Detect which cell encompasses the target text, then output its (x, y) center coordinate. 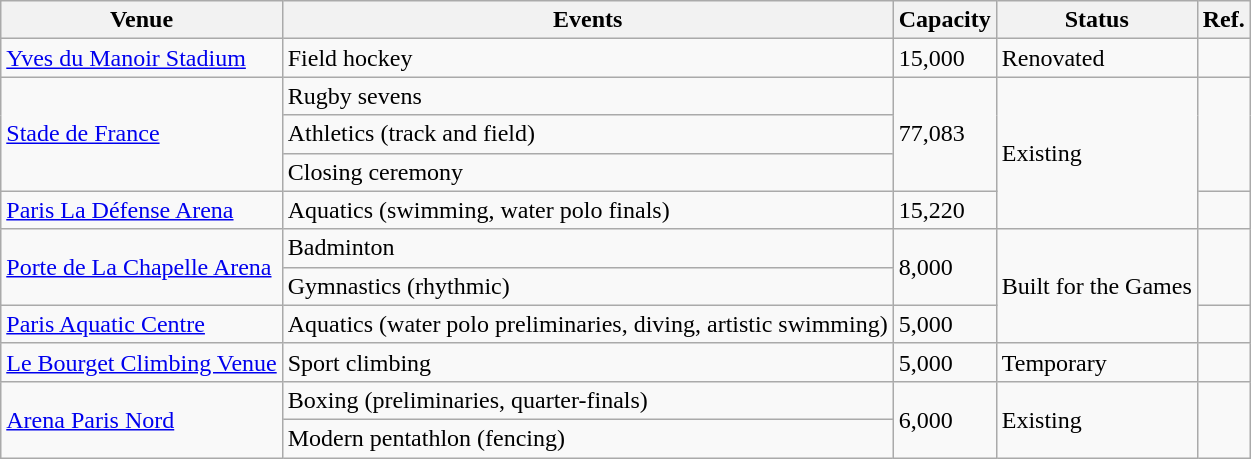
Events (588, 20)
Badminton (588, 248)
Athletics (track and field) (588, 134)
Closing ceremony (588, 172)
Capacity (944, 20)
Temporary (1096, 362)
Paris La Défense Arena (142, 210)
Built for the Games (1096, 286)
Status (1096, 20)
Venue (142, 20)
Gymnastics (rhythmic) (588, 286)
Porte de La Chapelle Arena (142, 267)
Rugby sevens (588, 96)
Ref. (1224, 20)
8,000 (944, 267)
Modern pentathlon (fencing) (588, 438)
6,000 (944, 419)
Paris Aquatic Centre (142, 324)
Sport climbing (588, 362)
77,083 (944, 134)
15,220 (944, 210)
Boxing (preliminaries, quarter-finals) (588, 400)
Yves du Manoir Stadium (142, 58)
Le Bourget Climbing Venue (142, 362)
15,000 (944, 58)
Stade de France (142, 134)
Field hockey (588, 58)
Arena Paris Nord (142, 419)
Aquatics (water polo preliminaries, diving, artistic swimming) (588, 324)
Aquatics (swimming, water polo finals) (588, 210)
Renovated (1096, 58)
